Provide the [x, y] coordinate of the cell's center where the given text is located.  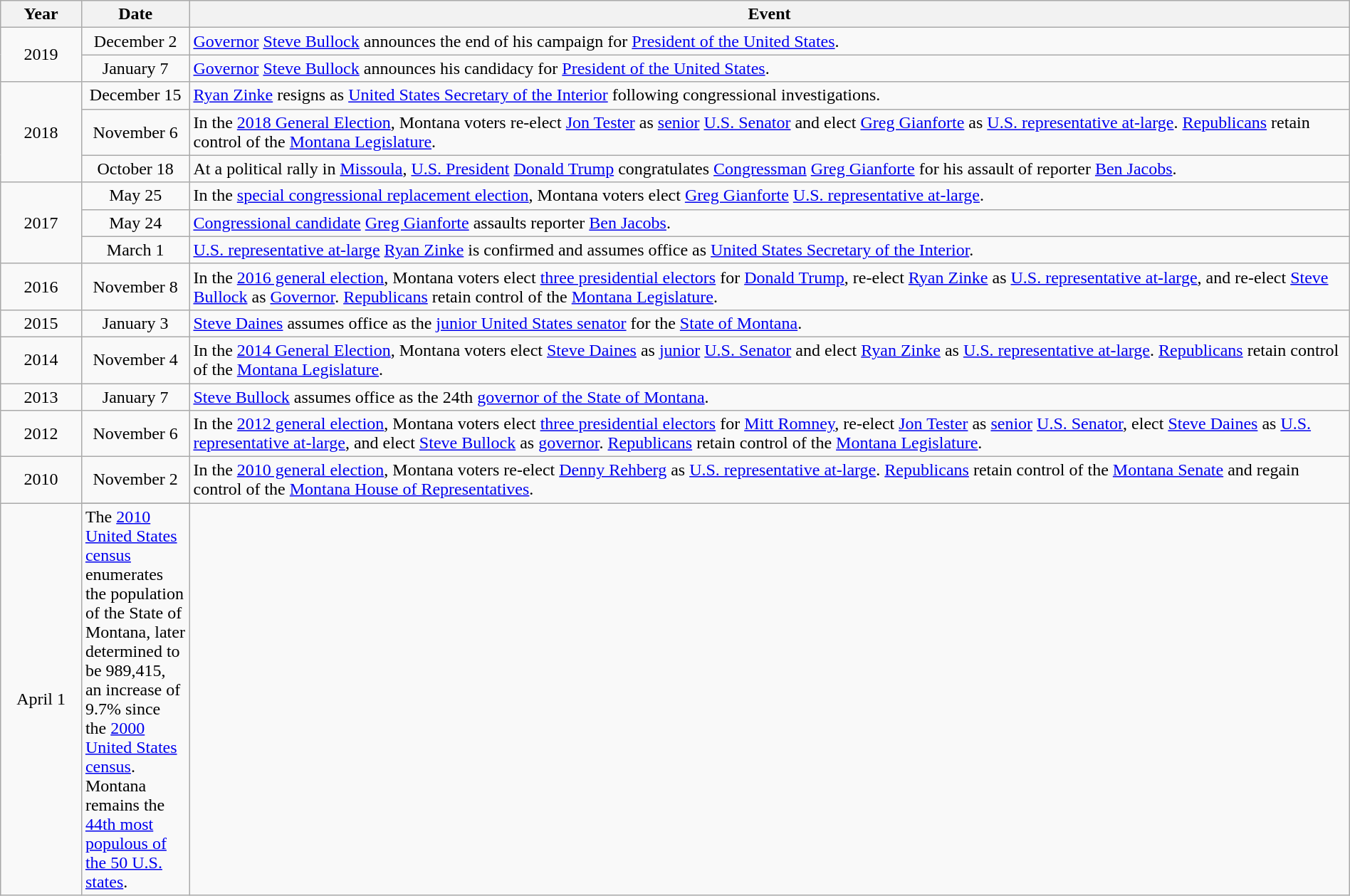
December 2 [135, 41]
Event [769, 14]
In the special congressional replacement election, Montana voters elect Greg Gianforte U.S. representative at-large. [769, 196]
May 25 [135, 196]
Steve Daines assumes office as the junior United States senator for the State of Montana. [769, 323]
November 8 [135, 286]
2012 [41, 434]
2018 [41, 132]
2013 [41, 396]
October 18 [135, 169]
2010 [41, 480]
Year [41, 14]
U.S. representative at-large Ryan Zinke is confirmed and assumes office as United States Secretary of the Interior. [769, 250]
At a political rally in Missoula, U.S. President Donald Trump congratulates Congressman Greg Gianforte for his assault of reporter Ben Jacobs. [769, 169]
Congressional candidate Greg Gianforte assaults reporter Ben Jacobs. [769, 223]
Steve Bullock assumes office as the 24th governor of the State of Montana. [769, 396]
December 15 [135, 95]
2019 [41, 55]
2015 [41, 323]
Date [135, 14]
January 3 [135, 323]
2016 [41, 286]
November 4 [135, 360]
Ryan Zinke resigns as United States Secretary of the Interior following congressional investigations. [769, 95]
2017 [41, 223]
November 2 [135, 480]
2014 [41, 360]
April 1 [41, 699]
March 1 [135, 250]
Governor Steve Bullock announces his candidacy for President of the United States. [769, 68]
Governor Steve Bullock announces the end of his campaign for President of the United States. [769, 41]
May 24 [135, 223]
